Provide the (X, Y) coordinate of the cell's center where the given text is located.  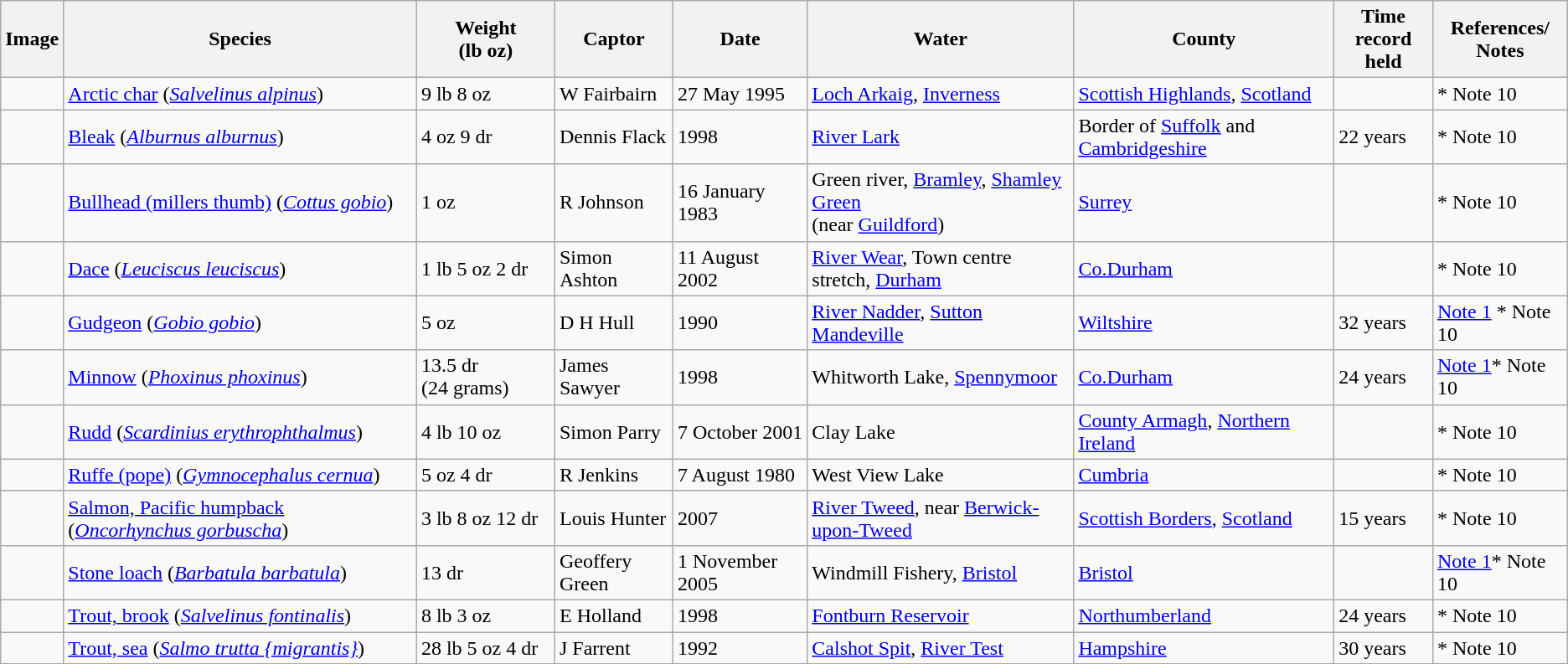
Image (32, 39)
Bullhead (millers thumb) (Cottus gobio) (240, 203)
Trout, brook (Salvelinus fontinalis) (240, 615)
Time recordheld (1384, 39)
Bleak (Alburnus alburnus) (240, 137)
Wiltshire (1204, 323)
Minnow (Phoxinus phoxinus) (240, 377)
7 October 2001 (740, 432)
22 years (1384, 137)
3 lb 8 oz 12 dr (486, 517)
Water (941, 39)
River Nadder, Sutton Mandeville (941, 323)
Ruffe (pope) (Gymnocephalus cernua) (240, 475)
16 January 1983 (740, 203)
Species (240, 39)
Clay Lake (941, 432)
Border of Suffolk and Cambridgeshire (1204, 137)
11 August 2002 (740, 268)
1990 (740, 323)
Northumberland (1204, 615)
Note 1 * Note 10 (1499, 323)
Fontburn Reservoir (941, 615)
1 lb 5 oz 2 dr (486, 268)
Hampshire (1204, 647)
32 years (1384, 323)
Green river, Bramley, Shamley Green(near Guildford) (941, 203)
1992 (740, 647)
8 lb 3 oz (486, 615)
J Farrent (613, 647)
Stone loach (Barbatula barbatula) (240, 573)
Calshot Spit, River Test (941, 647)
Windmill Fishery, Bristol (941, 573)
Scottish Highlands, Scotland (1204, 94)
Whitworth Lake, Spennymoor (941, 377)
9 lb 8 oz (486, 94)
River Lark (941, 137)
Simon Parry (613, 432)
R Johnson (613, 203)
E Holland (613, 615)
Captor (613, 39)
7 August 1980 (740, 475)
County (1204, 39)
Louis Hunter (613, 517)
Gudgeon (Gobio gobio) (240, 323)
D H Hull (613, 323)
Rudd (Scardinius erythrophthalmus) (240, 432)
Surrey (1204, 203)
River Tweed, near Berwick-upon-Tweed (941, 517)
2007 (740, 517)
R Jenkins (613, 475)
5 oz (486, 323)
13.5 dr (24 grams) (486, 377)
15 years (1384, 517)
Arctic char (Salvelinus alpinus) (240, 94)
27 May 1995 (740, 94)
Dennis Flack (613, 137)
4 lb 10 oz (486, 432)
Scottish Borders, Scotland (1204, 517)
West View Lake (941, 475)
Bristol (1204, 573)
1 oz (486, 203)
River Wear, Town centre stretch, Durham (941, 268)
Weight(lb oz) (486, 39)
Date (740, 39)
Loch Arkaig, Inverness (941, 94)
Geoffery Green (613, 573)
13 dr (486, 573)
28 lb 5 oz 4 dr (486, 647)
James Sawyer (613, 377)
Salmon, Pacific humpback (Oncorhynchus gorbuscha) (240, 517)
5 oz 4 dr (486, 475)
1 November 2005 (740, 573)
Simon Ashton (613, 268)
Cumbria (1204, 475)
References/Notes (1499, 39)
County Armagh, Northern Ireland (1204, 432)
Trout, sea (Salmo trutta {migrantis}) (240, 647)
30 years (1384, 647)
W Fairbairn (613, 94)
4 oz 9 dr (486, 137)
Dace (Leuciscus leuciscus) (240, 268)
